Locate the cell with the specified text and output its [X, Y] center coordinate. 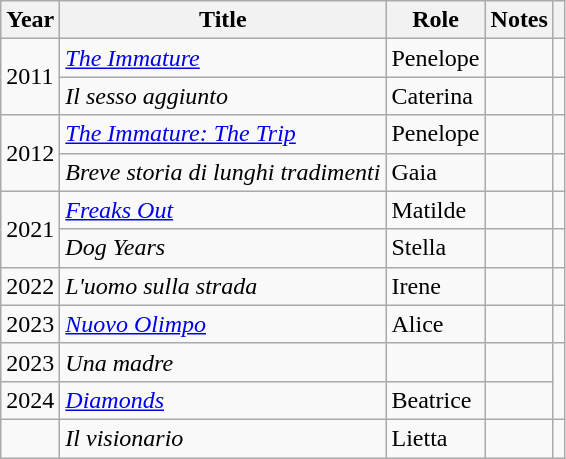
2024 [30, 400]
2011 [30, 77]
Gaia [436, 172]
Irene [436, 286]
The Immature [223, 58]
Dog Years [223, 248]
The Immature: The Trip [223, 134]
Title [223, 20]
Il sesso aggiunto [223, 96]
Nuovo Olimpo [223, 324]
2021 [30, 229]
2022 [30, 286]
Breve storia di lunghi tradimenti [223, 172]
Beatrice [436, 400]
Caterina [436, 96]
Stella [436, 248]
Diamonds [223, 400]
L'uomo sulla strada [223, 286]
Year [30, 20]
Una madre [223, 362]
Il visionario [223, 438]
Notes [519, 20]
Alice [436, 324]
Freaks Out [223, 210]
2012 [30, 153]
Lietta [436, 438]
Role [436, 20]
Matilde [436, 210]
